Identify which cell holds the provided text, then report its (X, Y) central coordinate. 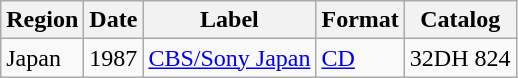
Format (360, 20)
Label (230, 20)
Catalog (460, 20)
CBS/Sony Japan (230, 58)
Japan (42, 58)
Region (42, 20)
CD (360, 58)
Date (114, 20)
32DH 824 (460, 58)
1987 (114, 58)
